For the text-containing cell, return its midpoint in (X, Y) coordinate format. 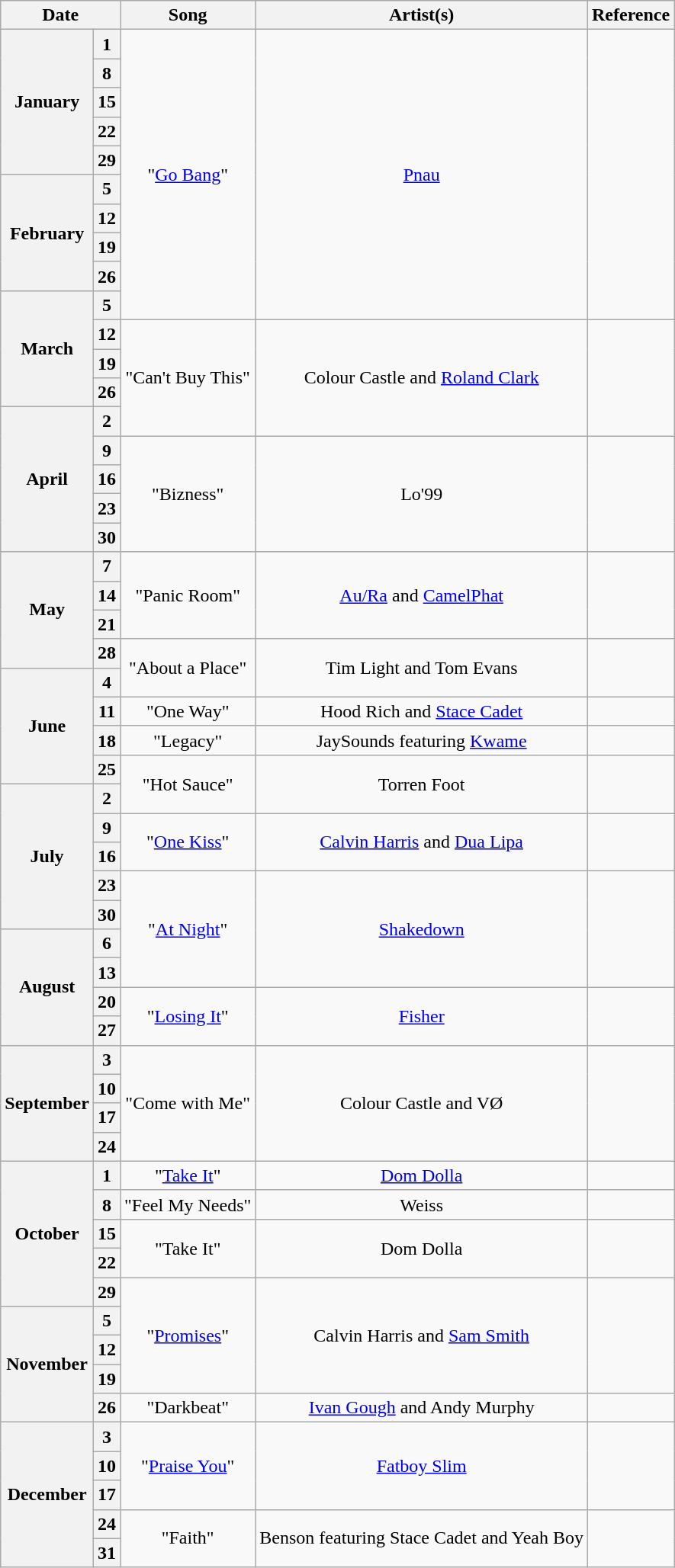
October (47, 1233)
6 (107, 944)
"Can't Buy This" (188, 377)
Date (61, 15)
"Losing It" (188, 1016)
April (47, 479)
"Darkbeat" (188, 1408)
July (47, 856)
"One Kiss" (188, 842)
"Faith" (188, 1538)
18 (107, 740)
27 (107, 1031)
Torren Foot (422, 784)
"About a Place" (188, 668)
Pnau (422, 175)
Song (188, 15)
"Come with Me" (188, 1103)
November (47, 1364)
"Panic Room" (188, 595)
13 (107, 973)
May (47, 610)
Fatboy Slim (422, 1466)
7 (107, 566)
Colour Castle and VØ (422, 1103)
Tim Light and Tom Evans (422, 668)
31 (107, 1553)
"Praise You" (188, 1466)
Au/Ra and CamelPhat (422, 595)
14 (107, 595)
Colour Castle and Roland Clark (422, 377)
Lo'99 (422, 494)
Calvin Harris and Dua Lipa (422, 842)
25 (107, 769)
"Legacy" (188, 740)
28 (107, 653)
January (47, 102)
"Promises" (188, 1336)
Benson featuring Stace Cadet and Yeah Boy (422, 1538)
JaySounds featuring Kwame (422, 740)
20 (107, 1002)
Shakedown (422, 929)
June (47, 726)
Calvin Harris and Sam Smith (422, 1336)
"Feel My Needs" (188, 1204)
4 (107, 682)
"Bizness" (188, 494)
Hood Rich and Stace Cadet (422, 711)
21 (107, 624)
"Hot Sauce" (188, 784)
February (47, 232)
September (47, 1103)
March (47, 348)
December (47, 1495)
August (47, 987)
Weiss (422, 1204)
"One Way" (188, 711)
"Go Bang" (188, 175)
11 (107, 711)
Ivan Gough and Andy Murphy (422, 1408)
"At Night" (188, 929)
Fisher (422, 1016)
Artist(s) (422, 15)
Reference (630, 15)
